Capture the cell that displays the provided text and extract its (X, Y) central coordinate. 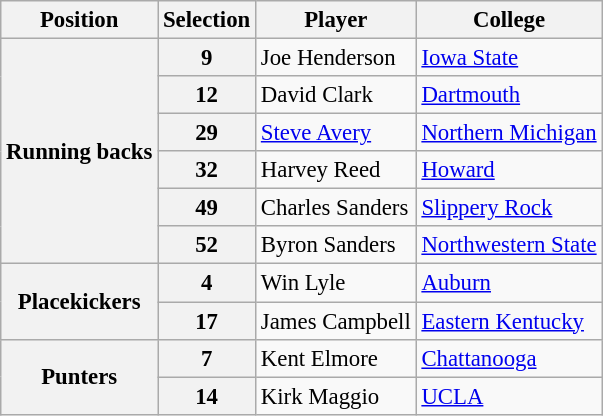
Running backs (80, 152)
Win Lyle (336, 283)
12 (207, 95)
Steve Avery (336, 133)
Punters (80, 376)
9 (207, 58)
Chattanooga (509, 358)
4 (207, 283)
Kirk Maggio (336, 396)
Byron Sanders (336, 245)
17 (207, 321)
James Campbell (336, 321)
Kent Elmore (336, 358)
52 (207, 245)
7 (207, 358)
Selection (207, 20)
14 (207, 396)
Harvey Reed (336, 170)
Northwestern State (509, 245)
UCLA (509, 396)
Placekickers (80, 302)
Auburn (509, 283)
Dartmouth (509, 95)
49 (207, 208)
Joe Henderson (336, 58)
Charles Sanders (336, 208)
29 (207, 133)
David Clark (336, 95)
Position (80, 20)
32 (207, 170)
Slippery Rock (509, 208)
Howard (509, 170)
Eastern Kentucky (509, 321)
College (509, 20)
Player (336, 20)
Northern Michigan (509, 133)
Iowa State (509, 58)
